Identify which cell holds the provided text, then report its [X, Y] central coordinate. 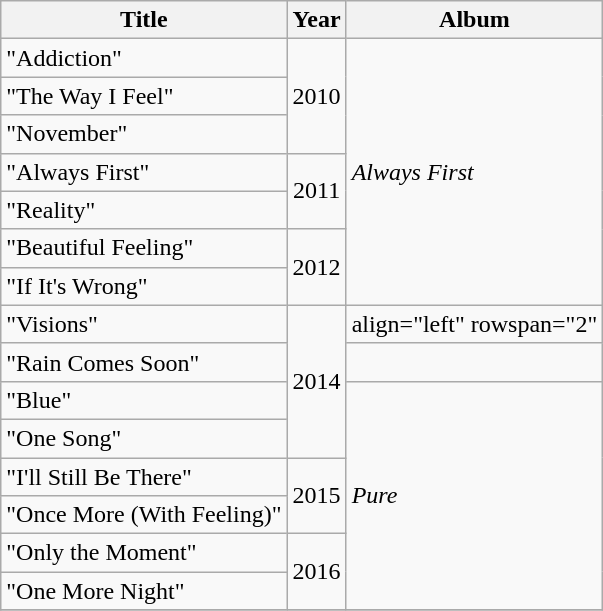
"Beautiful Feeling" [144, 248]
"Reality" [144, 210]
Year [316, 20]
"One More Night" [144, 591]
"The Way I Feel" [144, 96]
"Always First" [144, 172]
2015 [316, 496]
"Visions" [144, 324]
"Once More (With Feeling)" [144, 515]
2010 [316, 96]
Album [474, 20]
2012 [316, 267]
2014 [316, 381]
align="left" rowspan="2" [474, 324]
"One Song" [144, 438]
"If It's Wrong" [144, 286]
"Blue" [144, 400]
"November" [144, 134]
"Addiction" [144, 58]
Always First [474, 172]
"I'll Still Be There" [144, 477]
"Rain Comes Soon" [144, 362]
2016 [316, 572]
Title [144, 20]
2011 [316, 191]
"Only the Moment" [144, 553]
Pure [474, 495]
